Extract the (X, Y) coordinate from the center of the cell holding the provided text.  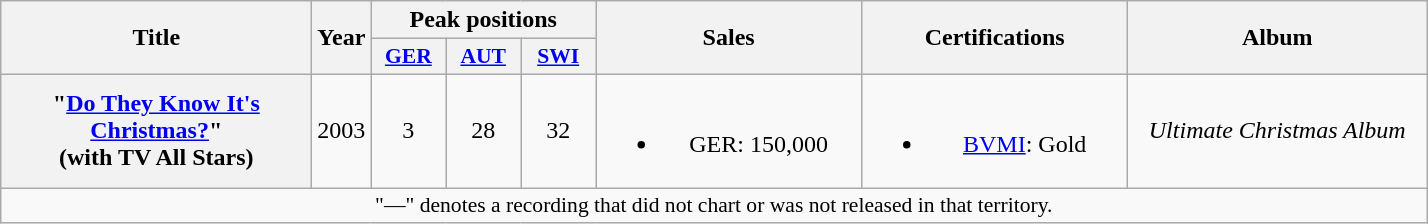
BVMI: Gold (995, 130)
Album (1278, 38)
32 (558, 130)
GER: 150,000 (729, 130)
Ultimate Christmas Album (1278, 130)
3 (408, 130)
2003 (342, 130)
AUT (484, 57)
GER (408, 57)
Sales (729, 38)
"Do They Know It's Christmas?" (with TV All Stars) (156, 130)
Title (156, 38)
"—" denotes a recording that did not chart or was not released in that territory. (714, 206)
Peak positions (484, 20)
Certifications (995, 38)
28 (484, 130)
SWI (558, 57)
Year (342, 38)
